Find where the given text appears and provide that cell's center as (X, Y) coordinate. 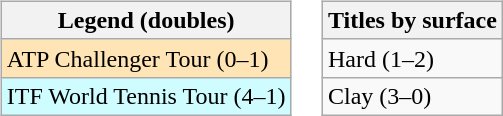
Legend (doubles) (146, 20)
Hard (1–2) (413, 58)
Clay (3–0) (413, 96)
Titles by surface (413, 20)
ATP Challenger Tour (0–1) (146, 58)
ITF World Tennis Tour (4–1) (146, 96)
